Capture the cell that displays the provided text and extract its [X, Y] central coordinate. 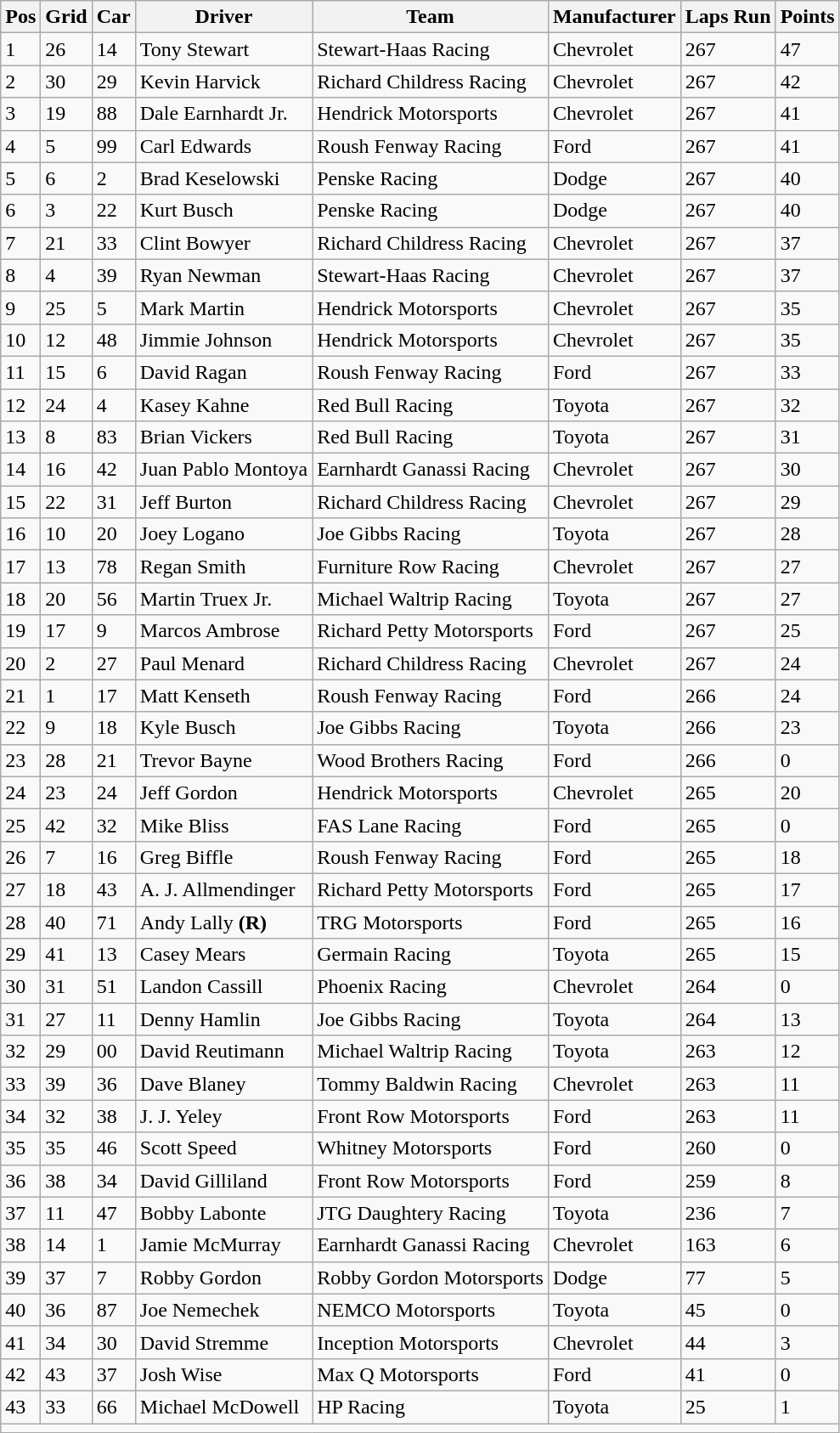
44 [728, 1342]
51 [114, 987]
260 [728, 1148]
Trevor Bayne [223, 760]
Robby Gordon [223, 1278]
Manufacturer [614, 17]
Jamie McMurray [223, 1245]
Regan Smith [223, 567]
Kyle Busch [223, 728]
Carl Edwards [223, 146]
Brad Keselowski [223, 178]
FAS Lane Racing [431, 825]
NEMCO Motorsports [431, 1310]
Greg Biffle [223, 857]
Tony Stewart [223, 49]
Joe Nemechek [223, 1310]
Dave Blaney [223, 1084]
Ryan Newman [223, 275]
Mike Bliss [223, 825]
Denny Hamlin [223, 1019]
259 [728, 1181]
46 [114, 1148]
David Reutimann [223, 1052]
Marcos Ambrose [223, 631]
Furniture Row Racing [431, 567]
JTG Daughtery Racing [431, 1213]
Team [431, 17]
Phoenix Racing [431, 987]
Kevin Harvick [223, 82]
Josh Wise [223, 1374]
87 [114, 1310]
Jeff Gordon [223, 793]
66 [114, 1407]
Points [807, 17]
HP Racing [431, 1407]
Whitney Motorsports [431, 1148]
Andy Lally (R) [223, 922]
236 [728, 1213]
Pos [20, 17]
163 [728, 1245]
Casey Mears [223, 955]
Grid [66, 17]
Robby Gordon Motorsports [431, 1278]
71 [114, 922]
Clint Bowyer [223, 243]
99 [114, 146]
Michael McDowell [223, 1407]
Martin Truex Jr. [223, 599]
Matt Kenseth [223, 696]
J. J. Yeley [223, 1116]
David Gilliland [223, 1181]
David Stremme [223, 1342]
00 [114, 1052]
Inception Motorsports [431, 1342]
Landon Cassill [223, 987]
A. J. Allmendinger [223, 889]
Tommy Baldwin Racing [431, 1084]
88 [114, 114]
Max Q Motorsports [431, 1374]
Germain Racing [431, 955]
77 [728, 1278]
Jimmie Johnson [223, 340]
Dale Earnhardt Jr. [223, 114]
Laps Run [728, 17]
David Ragan [223, 372]
Mark Martin [223, 307]
Joey Logano [223, 534]
Car [114, 17]
TRG Motorsports [431, 922]
Paul Menard [223, 663]
78 [114, 567]
Driver [223, 17]
Brian Vickers [223, 437]
Scott Speed [223, 1148]
83 [114, 437]
Kurt Busch [223, 211]
Wood Brothers Racing [431, 760]
Juan Pablo Montoya [223, 470]
Jeff Burton [223, 502]
56 [114, 599]
45 [728, 1310]
48 [114, 340]
Kasey Kahne [223, 405]
Bobby Labonte [223, 1213]
